Pinpoint the cell where the given text exists, returning its [x, y] midpoint coordinate. 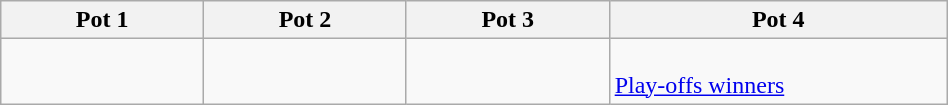
Pot 2 [306, 20]
Pot 4 [778, 20]
Pot 1 [102, 20]
Pot 3 [508, 20]
Play-offs winners [778, 72]
